Identify which cell holds the provided text, then report its (X, Y) central coordinate. 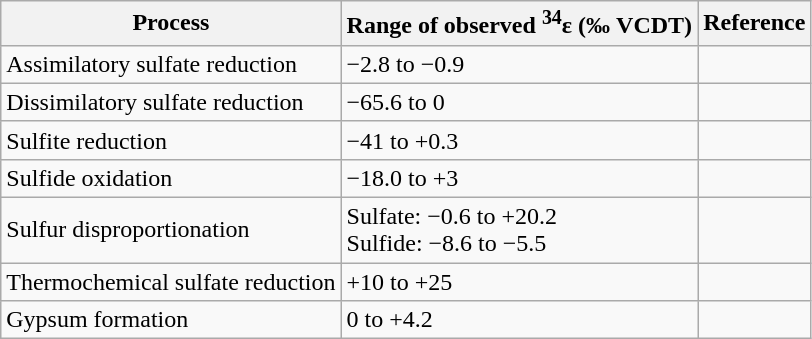
Assimilatory sulfate reduction (171, 64)
Process (171, 24)
−2.8 to −0.9 (520, 64)
Thermochemical sulfate reduction (171, 282)
Sulfate: −0.6 to +20.2Sulfide: −8.6 to −5.5 (520, 230)
Sulfur disproportionation (171, 230)
Dissimilatory sulfate reduction (171, 102)
0 to +4.2 (520, 320)
−18.0 to +3 (520, 178)
Sulfite reduction (171, 140)
−41 to +0.3 (520, 140)
−65.6 to 0 (520, 102)
Range of observed 34ε (‰ VCDT) (520, 24)
Gypsum formation (171, 320)
+10 to +25 (520, 282)
Sulfide oxidation (171, 178)
Reference (754, 24)
